Output the (x, y) coordinate of the center of the cell containing the given text.  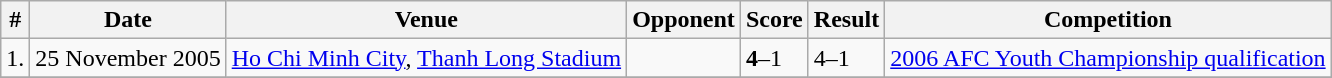
Opponent (684, 20)
Result (846, 20)
Ho Chi Minh City, Thanh Long Stadium (426, 58)
Score (774, 20)
Date (128, 20)
25 November 2005 (128, 58)
# (16, 20)
Venue (426, 20)
1. (16, 58)
Competition (1108, 20)
2006 AFC Youth Championship qualification (1108, 58)
